Locate the cell with the specified text and output its [x, y] center coordinate. 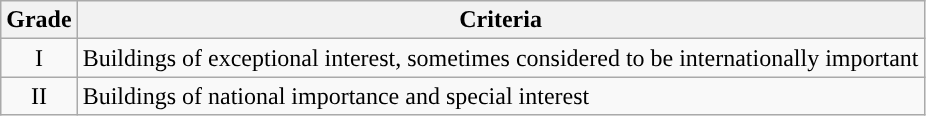
Criteria [500, 20]
Buildings of exceptional interest, sometimes considered to be internationally important [500, 58]
II [39, 96]
I [39, 58]
Buildings of national importance and special interest [500, 96]
Grade [39, 20]
